Search for the cell housing the specified text and yield its (X, Y) center coordinate. 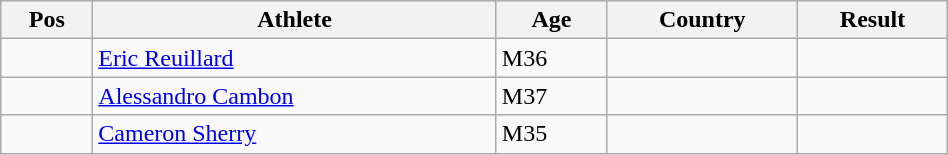
Pos (47, 20)
Result (872, 20)
M35 (551, 134)
M37 (551, 96)
Country (702, 20)
Eric Reuillard (295, 58)
Athlete (295, 20)
M36 (551, 58)
Age (551, 20)
Alessandro Cambon (295, 96)
Cameron Sherry (295, 134)
